Output the (x, y) coordinate of the center of the cell containing the given text.  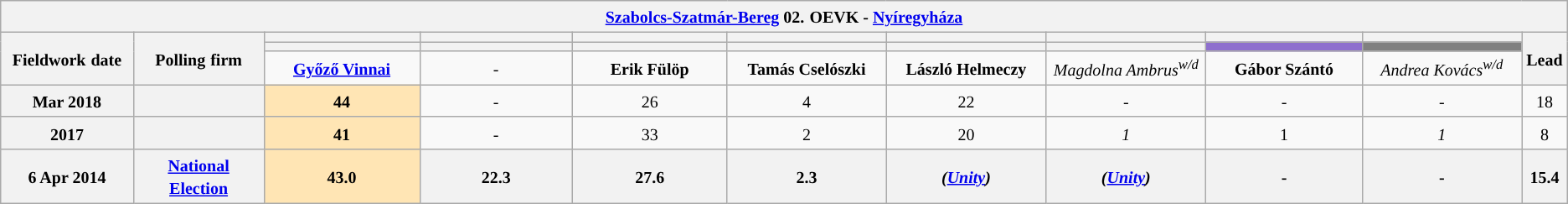
15.4 (1545, 176)
22.3 (496, 176)
41 (342, 133)
26 (650, 101)
44 (342, 101)
Lead (1545, 59)
2017 (67, 133)
8 (1545, 133)
4 (807, 101)
Fieldwork date (67, 59)
Magdolna Ambrusw/d (1126, 68)
Tamás Cselószki (807, 68)
43.0 (342, 176)
Polling firm (199, 59)
27.6 (650, 176)
33 (650, 133)
László Helmeczy (967, 68)
2.3 (807, 176)
22 (967, 101)
Győző Vinnai (342, 68)
18 (1545, 101)
Mar 2018 (67, 101)
Gábor Szántó (1284, 68)
Erik Fülöp (650, 68)
National Election (199, 176)
Szabolcs-Szatmár-Bereg 02. OEVK - Nyíregyháza (784, 17)
2 (807, 133)
Andrea Kovácsw/d (1442, 68)
6 Apr 2014 (67, 176)
20 (967, 133)
